For the text-containing cell, return its midpoint in (X, Y) coordinate format. 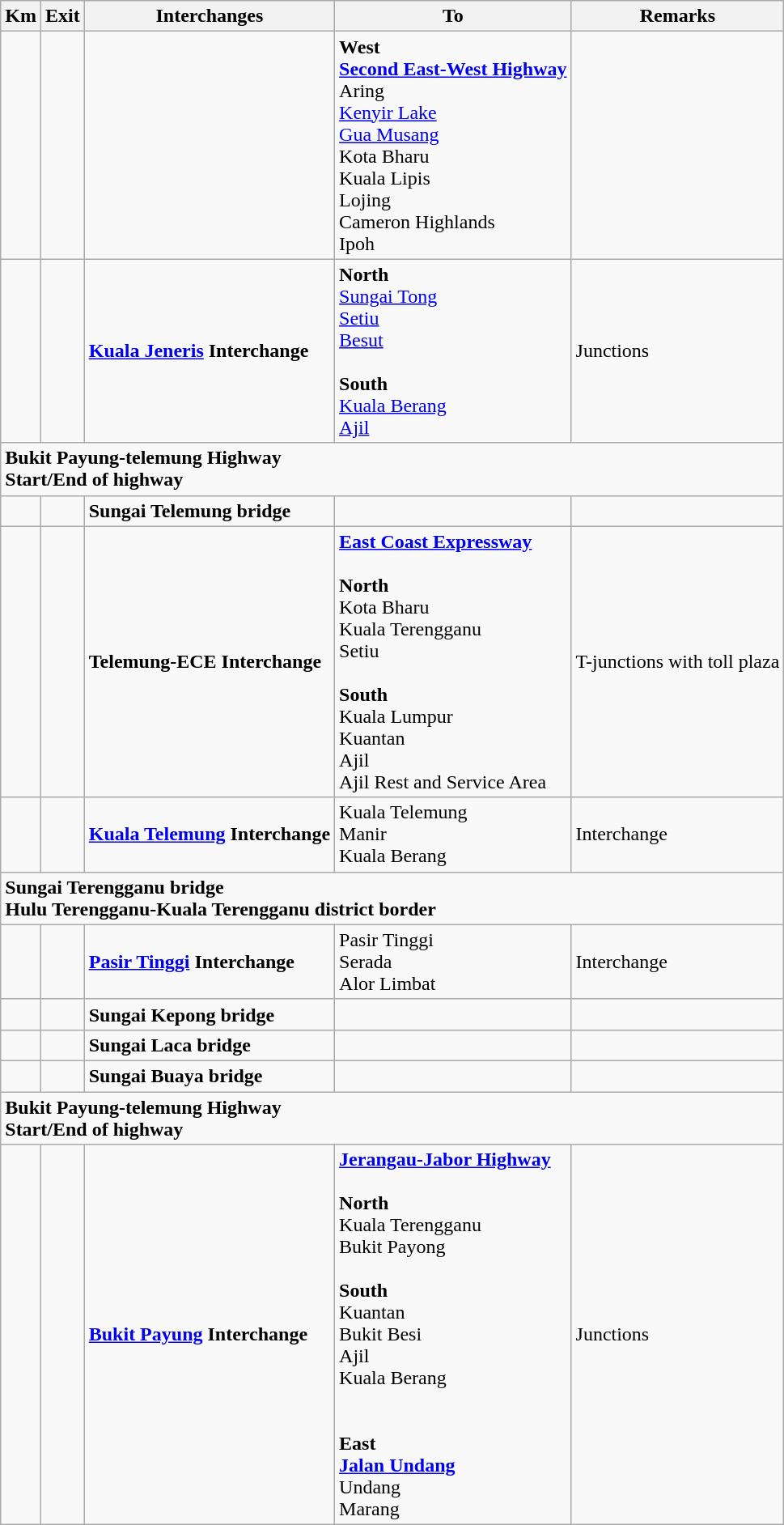
Telemung-ECE Interchange (209, 662)
Bukit Payung Interchange (209, 1335)
Interchanges (209, 16)
Remarks (678, 16)
Kuala Telemung Manir Kuala Berang (453, 835)
North Sungai Tong Setiu BesutSouth Kuala Berang Ajil (453, 351)
Pasir Tinggi Serada Alor Limbat (453, 962)
Sungai Telemung bridge (209, 511)
Sungai Laca bridge (209, 1045)
Km (21, 16)
Sungai Kepong bridge (209, 1014)
Kuala Telemung Interchange (209, 835)
Jerangau-Jabor HighwayNorth Kuala Terengganu Bukit PayongSouth Kuantan Bukit Besi Ajil Kuala BerangEast Jalan UndangUndangMarang (453, 1335)
T-junctions with toll plaza (678, 662)
To (453, 16)
Pasir Tinggi Interchange (209, 962)
East Coast ExpresswayNorthKota BharuKuala TerengganuSetiuSouthKuala LumpurKuantanAjil Ajil Rest and Service Area (453, 662)
West Second East-West HighwayAringKenyir Lake Gua MusangKota BharuKuala Lipis Lojing Cameron HighlandsIpoh (453, 146)
Sungai Terengganu bridgeHulu Terengganu-Kuala Terengganu district border (392, 898)
Exit (62, 16)
Kuala Jeneris Interchange (209, 351)
Sungai Buaya bridge (209, 1076)
